For the text-containing cell, return its midpoint in (x, y) coordinate format. 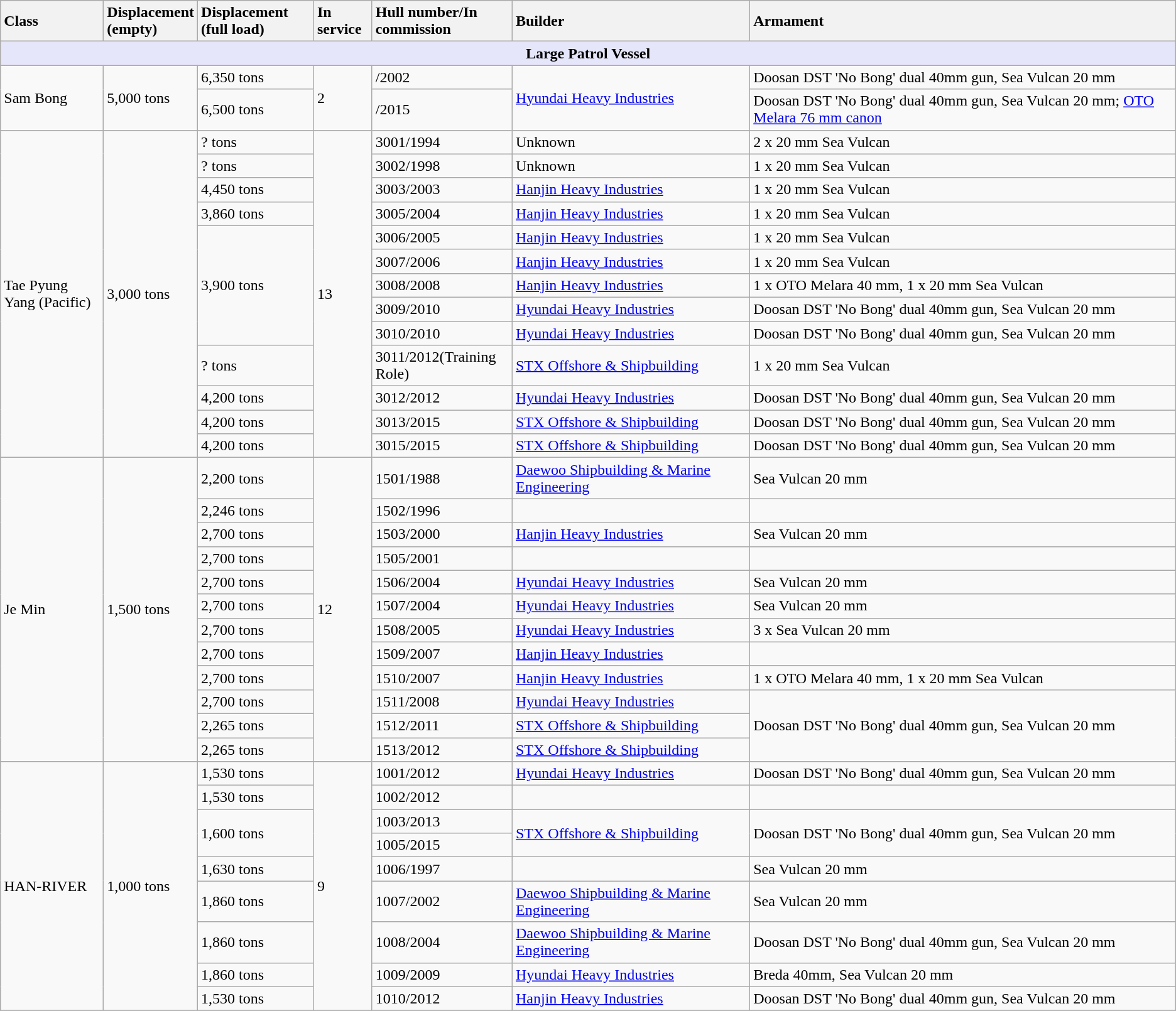
Hull number/In commission (442, 21)
Armament (963, 21)
1503/2000 (442, 534)
1001/2012 (442, 774)
1510/2007 (442, 678)
12 (343, 610)
1003/2013 (442, 821)
1507/2004 (442, 606)
1508/2005 (442, 630)
3,000 tons (151, 294)
3001/1994 (442, 142)
1506/2004 (442, 582)
3007/2006 (442, 261)
1501/1988 (442, 478)
3008/2008 (442, 285)
3002/1998 (442, 166)
2 x 20 mm Sea Vulcan (963, 142)
6,350 tons (256, 77)
Builder (631, 21)
Displacement (full load) (256, 21)
2,246 tons (256, 511)
1512/2011 (442, 725)
1002/2012 (442, 797)
1006/1997 (442, 869)
/2002 (442, 77)
3015/2015 (442, 446)
1509/2007 (442, 654)
1005/2015 (442, 845)
3,900 tons (256, 285)
1505/2001 (442, 558)
1,630 tons (256, 869)
3012/2012 (442, 398)
Large Patrol Vessel (588, 53)
1513/2012 (442, 749)
1511/2008 (442, 701)
1,000 tons (151, 887)
1009/2009 (442, 975)
1007/2002 (442, 902)
3003/2003 (442, 190)
Je Min (52, 610)
Class (52, 21)
5,000 tons (151, 98)
6,500 tons (256, 109)
3011/2012(Training Role) (442, 365)
4,450 tons (256, 190)
In service (343, 21)
Sam Bong (52, 98)
Tae Pyung Yang (Pacific) (52, 294)
3009/2010 (442, 309)
/2015 (442, 109)
1,600 tons (256, 833)
9 (343, 887)
1008/2004 (442, 942)
1010/2012 (442, 998)
3006/2005 (442, 237)
3010/2010 (442, 333)
1,500 tons (151, 610)
2 (343, 98)
13 (343, 294)
3 x Sea Vulcan 20 mm (963, 630)
Breda 40mm, Sea Vulcan 20 mm (963, 975)
Doosan DST 'No Bong' dual 40mm gun, Sea Vulcan 20 mm; OTO Melara 76 mm canon (963, 109)
Displacement (empty) (151, 21)
2,200 tons (256, 478)
3005/2004 (442, 214)
3013/2015 (442, 422)
1502/1996 (442, 511)
3,860 tons (256, 214)
HAN-RIVER (52, 887)
